Search for the cell housing the specified text and yield its [x, y] center coordinate. 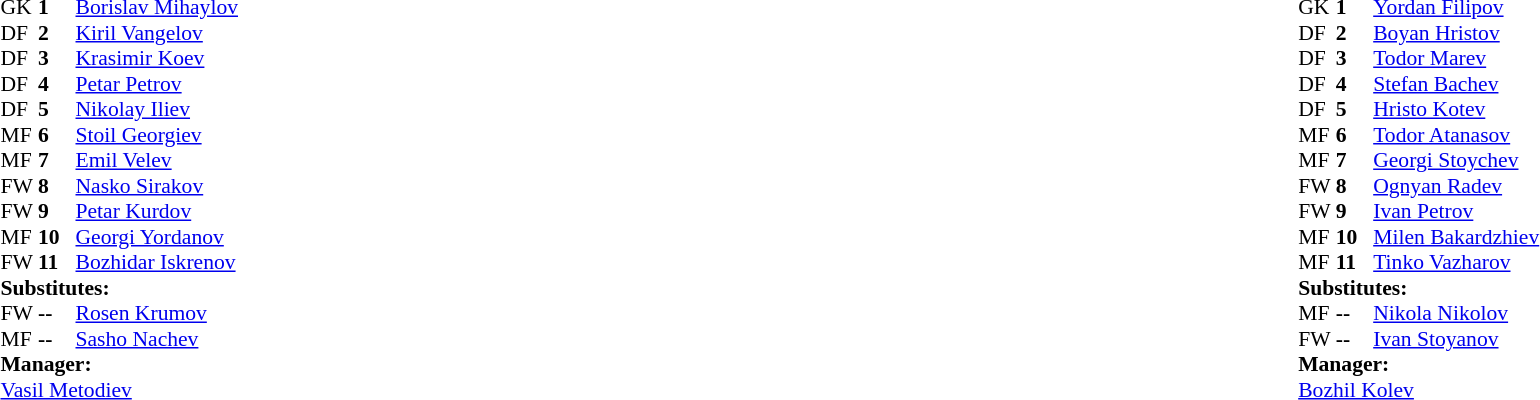
Milen Bakardzhiev [1456, 237]
Todor Marev [1456, 59]
Rosen Krumov [157, 313]
Nasko Sirakov [157, 186]
Bozhidar Iskrenov [157, 263]
Sasho Nachev [157, 339]
Boyan Hristov [1456, 33]
Nikolay Iliev [157, 109]
Ognyan Radev [1456, 186]
Nikola Nikolov [1456, 313]
Georgi Stoychev [1456, 161]
Petar Kurdov [157, 211]
Ivan Stoyanov [1456, 339]
Hristo Kotev [1456, 109]
Georgi Yordanov [157, 237]
Emil Velev [157, 161]
Ivan Petrov [1456, 211]
Krasimir Koev [157, 59]
Stefan Bachev [1456, 84]
Kiril Vangelov [157, 33]
Todor Atanasov [1456, 135]
Tinko Vazharov [1456, 263]
Stoil Georgiev [157, 135]
Petar Petrov [157, 84]
